Identify which cell holds the provided text, then report its [X, Y] central coordinate. 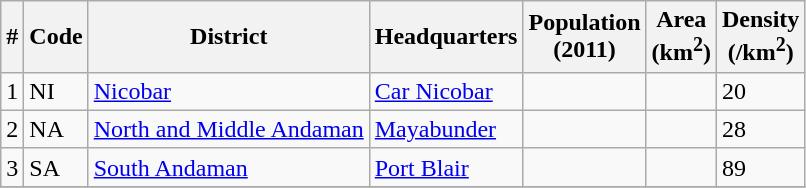
Code [56, 37]
Port Blair [446, 167]
Nicobar [228, 91]
South Andaman [228, 167]
NI [56, 91]
Headquarters [446, 37]
20 [760, 91]
Density (/km2) [760, 37]
89 [760, 167]
District [228, 37]
1 [12, 91]
Mayabunder [446, 129]
28 [760, 129]
Population (2011) [584, 37]
Area (km2) [681, 37]
2 [12, 129]
SA [56, 167]
3 [12, 167]
NA [56, 129]
North and Middle Andaman [228, 129]
Car Nicobar [446, 91]
# [12, 37]
